For the text-containing cell, return its midpoint in [x, y] coordinate format. 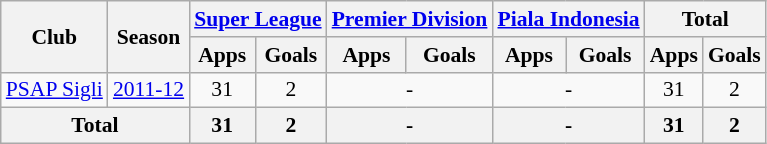
Premier Division [410, 19]
Season [148, 36]
Club [54, 36]
PSAP Sigli [54, 90]
2011-12 [148, 90]
Super League [258, 19]
Piala Indonesia [568, 19]
